Provide the (X, Y) coordinate of the cell's center where the given text is located.  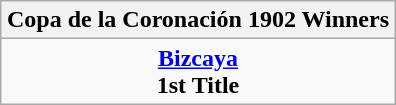
Bizcaya1st Title (198, 72)
Copa de la Coronación 1902 Winners (198, 20)
